Extract the (x, y) coordinate from the center of the cell holding the provided text.  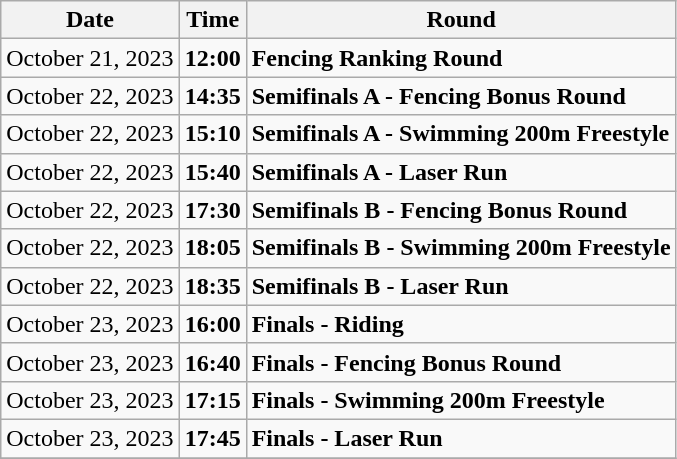
Semifinals A - Swimming 200m Freestyle (461, 134)
Finals - Laser Run (461, 438)
Round (461, 20)
Finals - Fencing Bonus Round (461, 362)
18:35 (212, 286)
October 21, 2023 (90, 58)
Time (212, 20)
Semifinals B - Laser Run (461, 286)
12:00 (212, 58)
18:05 (212, 248)
16:40 (212, 362)
17:15 (212, 400)
15:40 (212, 172)
Finals - Riding (461, 324)
Date (90, 20)
17:30 (212, 210)
Finals - Swimming 200m Freestyle (461, 400)
14:35 (212, 96)
Fencing Ranking Round (461, 58)
Semifinals A - Laser Run (461, 172)
16:00 (212, 324)
17:45 (212, 438)
Semifinals B - Fencing Bonus Round (461, 210)
15:10 (212, 134)
Semifinals B - Swimming 200m Freestyle (461, 248)
Semifinals A - Fencing Bonus Round (461, 96)
